Capture the cell that displays the provided text and extract its (X, Y) central coordinate. 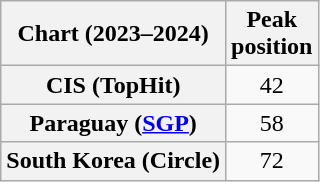
42 (272, 85)
72 (272, 161)
Chart (2023–2024) (114, 34)
Paraguay (SGP) (114, 123)
Peakposition (272, 34)
CIS (TopHit) (114, 85)
South Korea (Circle) (114, 161)
58 (272, 123)
